Output the (X, Y) coordinate of the center of the cell containing the given text.  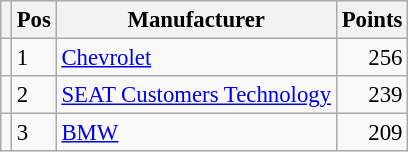
239 (372, 95)
256 (372, 58)
BMW (196, 133)
1 (34, 58)
3 (34, 133)
Chevrolet (196, 58)
Manufacturer (196, 20)
Points (372, 20)
209 (372, 133)
Pos (34, 20)
2 (34, 95)
SEAT Customers Technology (196, 95)
